Determine the [x, y] coordinate at the center of the cell enclosing the given text.  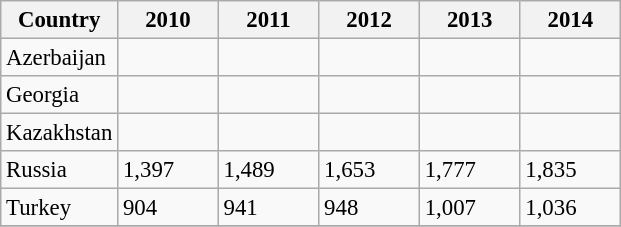
2012 [370, 20]
1,489 [268, 170]
Azerbaijan [60, 58]
Russia [60, 170]
1,397 [168, 170]
2010 [168, 20]
2011 [268, 20]
941 [268, 208]
Turkey [60, 208]
1,835 [570, 170]
904 [168, 208]
Country [60, 20]
Georgia [60, 95]
948 [370, 208]
1,036 [570, 208]
2013 [470, 20]
1,007 [470, 208]
Kazakhstan [60, 133]
1,777 [470, 170]
1,653 [370, 170]
2014 [570, 20]
